Return the (X, Y) coordinate for the center point of the cell that contains the specified text.  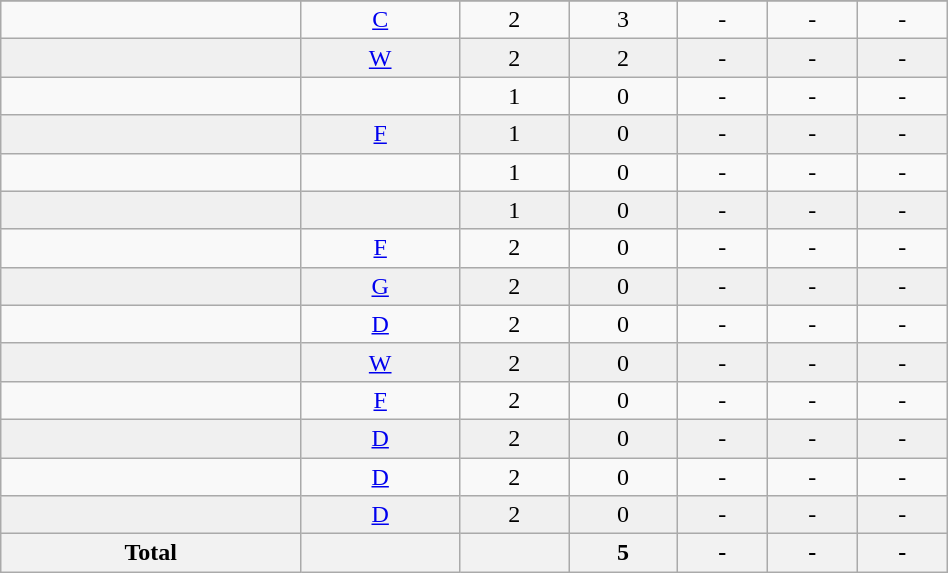
3 (624, 20)
Total (151, 553)
G (380, 286)
5 (624, 553)
C (380, 20)
